Output the [x, y] coordinate of the center of the cell containing the given text.  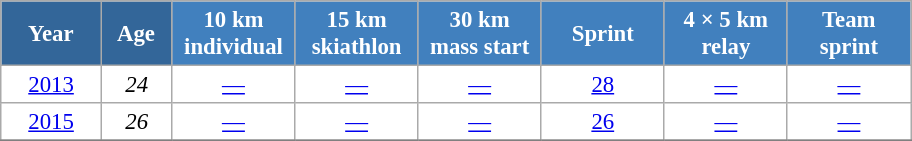
Sprint [602, 34]
30 km mass start [480, 34]
4 × 5 km relay [726, 34]
10 km individual [234, 34]
Age [136, 34]
15 km skiathlon [356, 34]
2015 [52, 122]
2013 [52, 85]
28 [602, 85]
24 [136, 85]
Team sprint [848, 34]
Year [52, 34]
